Determine the [x, y] coordinate at the center of the cell enclosing the given text.  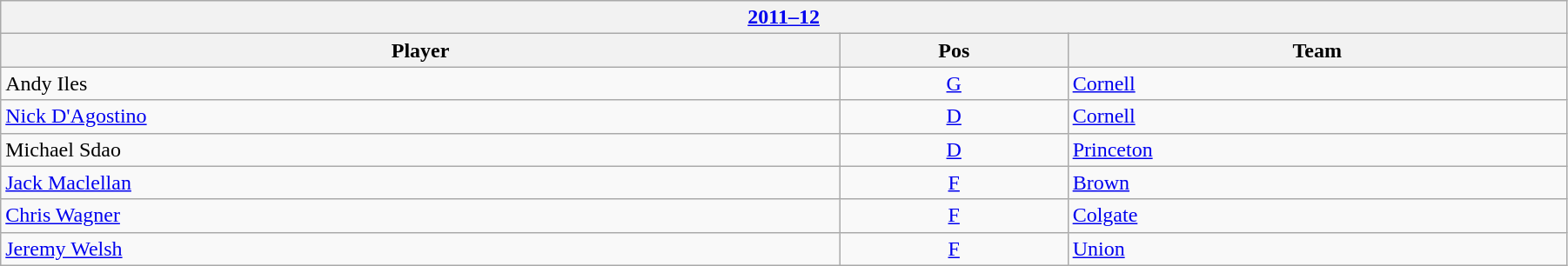
Colgate [1317, 216]
Player [421, 50]
G [954, 83]
Jeremy Welsh [421, 249]
Brown [1317, 183]
Andy Iles [421, 83]
Princeton [1317, 150]
Team [1317, 50]
Michael Sdao [421, 150]
Pos [954, 50]
2011–12 [784, 17]
Union [1317, 249]
Chris Wagner [421, 216]
Nick D'Agostino [421, 116]
Jack Maclellan [421, 183]
